Scan for the cell matching the given text and deliver its (x, y) coordinate at center. 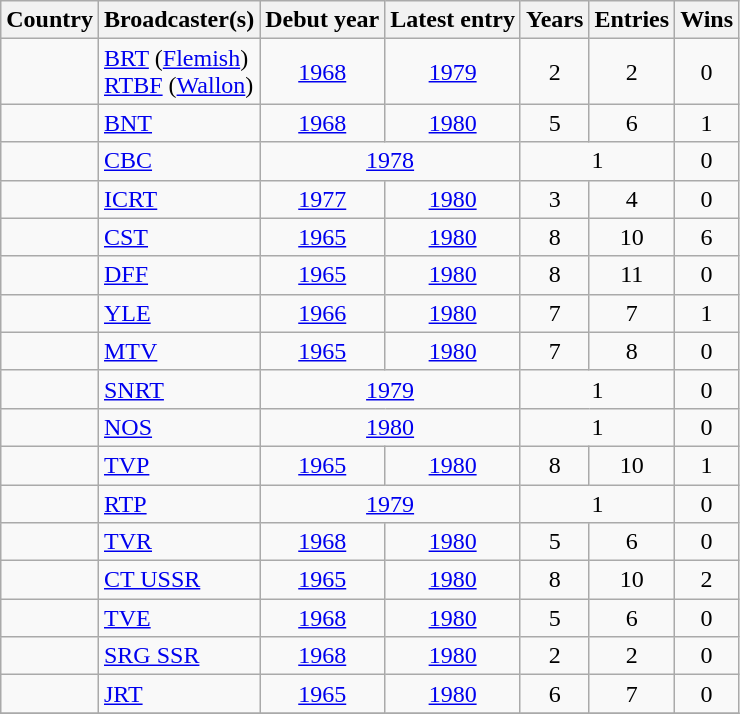
NOS (178, 427)
RTP (178, 503)
Broadcaster(s) (178, 20)
CBC (178, 161)
CST (178, 237)
ICRT (178, 199)
TVE (178, 618)
SNRT (178, 389)
3 (554, 199)
Entries (632, 20)
Wins (707, 20)
TVR (178, 542)
Debut year (322, 20)
4 (632, 199)
TVP (178, 465)
Years (554, 20)
SRG SSR (178, 656)
MTV (178, 351)
BNT (178, 123)
YLE (178, 313)
CT USSR (178, 580)
11 (632, 275)
Latest entry (453, 20)
1978 (390, 161)
1966 (322, 313)
JRT (178, 694)
BRT (Flemish)RTBF (Wallon) (178, 72)
Country (50, 20)
DFF (178, 275)
1977 (322, 199)
